Return the [x, y] coordinate for the center point of the cell that contains the specified text.  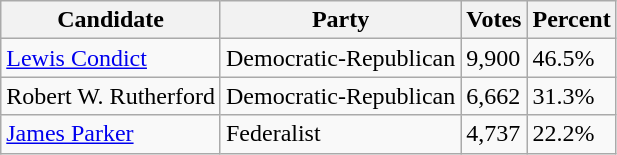
Party [340, 20]
6,662 [494, 96]
4,737 [494, 134]
Federalist [340, 134]
Candidate [111, 20]
9,900 [494, 58]
Robert W. Rutherford [111, 96]
Percent [572, 20]
Lewis Condict [111, 58]
46.5% [572, 58]
James Parker [111, 134]
Votes [494, 20]
31.3% [572, 96]
22.2% [572, 134]
